Provide the (x, y) coordinate of the cell's center where the given text is located.  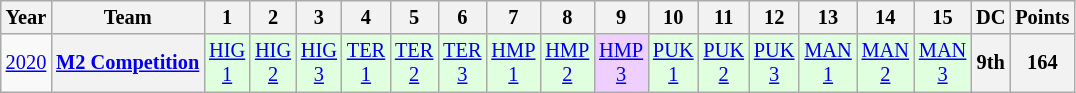
PUK3 (774, 63)
TER3 (462, 63)
HIG3 (319, 63)
10 (673, 17)
9th (990, 63)
Points (1042, 17)
DC (990, 17)
MAN1 (828, 63)
4 (366, 17)
2020 (26, 63)
164 (1042, 63)
TER1 (366, 63)
PUK2 (723, 63)
HIG1 (227, 63)
6 (462, 17)
HMP3 (621, 63)
Year (26, 17)
5 (414, 17)
12 (774, 17)
13 (828, 17)
TER2 (414, 63)
2 (273, 17)
PUK1 (673, 63)
3 (319, 17)
14 (886, 17)
1 (227, 17)
HIG2 (273, 63)
HMP1 (513, 63)
M2 Competition (128, 63)
15 (942, 17)
9 (621, 17)
MAN2 (886, 63)
7 (513, 17)
HMP2 (567, 63)
MAN3 (942, 63)
8 (567, 17)
Team (128, 17)
11 (723, 17)
